Pinpoint the cell where the given text exists, returning its (X, Y) midpoint coordinate. 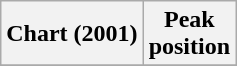
Peakposition (189, 34)
Chart (2001) (72, 34)
